Search for the cell housing the specified text and yield its (X, Y) center coordinate. 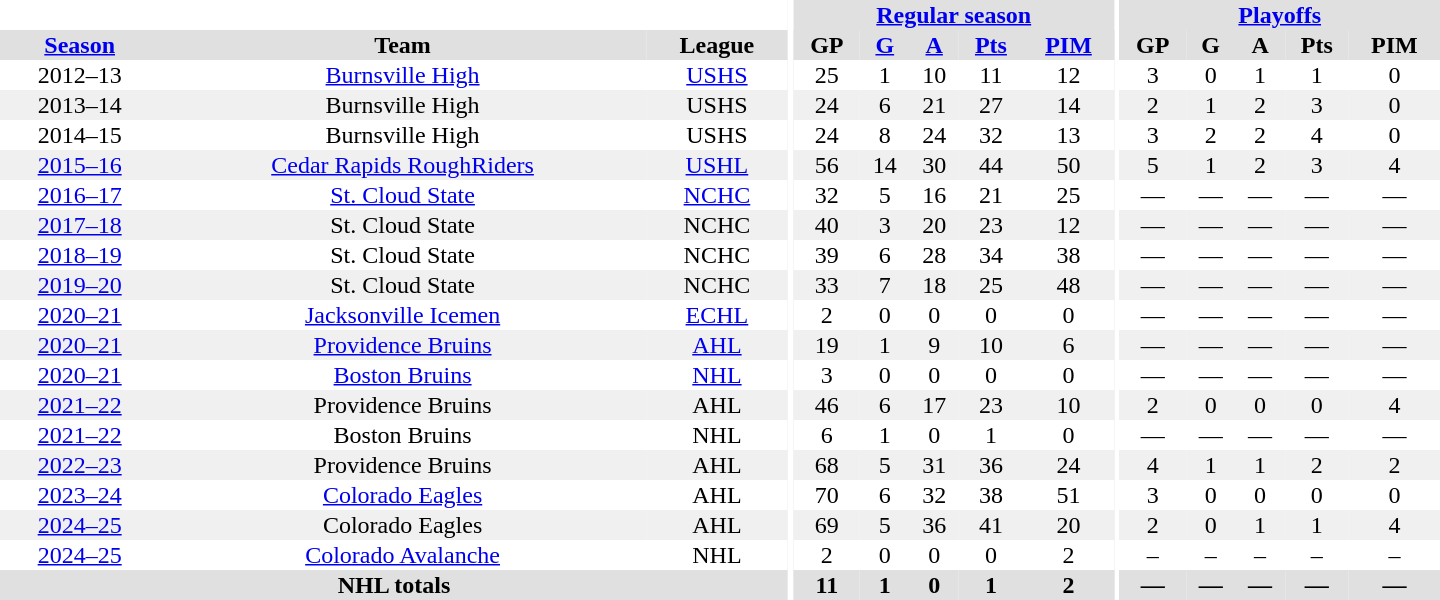
7 (884, 285)
30 (934, 165)
51 (1068, 495)
28 (934, 255)
16 (934, 195)
Jacksonville Icemen (402, 315)
13 (1068, 135)
18 (934, 285)
2018–19 (80, 255)
2013–14 (80, 105)
USHL (717, 165)
70 (828, 495)
Cedar Rapids RoughRiders (402, 165)
2012–13 (80, 75)
2022–23 (80, 465)
Team (402, 45)
39 (828, 255)
ECHL (717, 315)
Playoffs (1280, 15)
2016–17 (80, 195)
40 (828, 225)
41 (991, 525)
League (717, 45)
31 (934, 465)
56 (828, 165)
50 (1068, 165)
NHL totals (394, 585)
48 (1068, 285)
2014–15 (80, 135)
Season (80, 45)
2015–16 (80, 165)
19 (828, 345)
Colorado Avalanche (402, 555)
27 (991, 105)
17 (934, 405)
69 (828, 525)
46 (828, 405)
9 (934, 345)
2019–20 (80, 285)
68 (828, 465)
8 (884, 135)
44 (991, 165)
2023–24 (80, 495)
Regular season (954, 15)
34 (991, 255)
2017–18 (80, 225)
33 (828, 285)
